Scan for the cell matching the given text and deliver its (X, Y) coordinate at center. 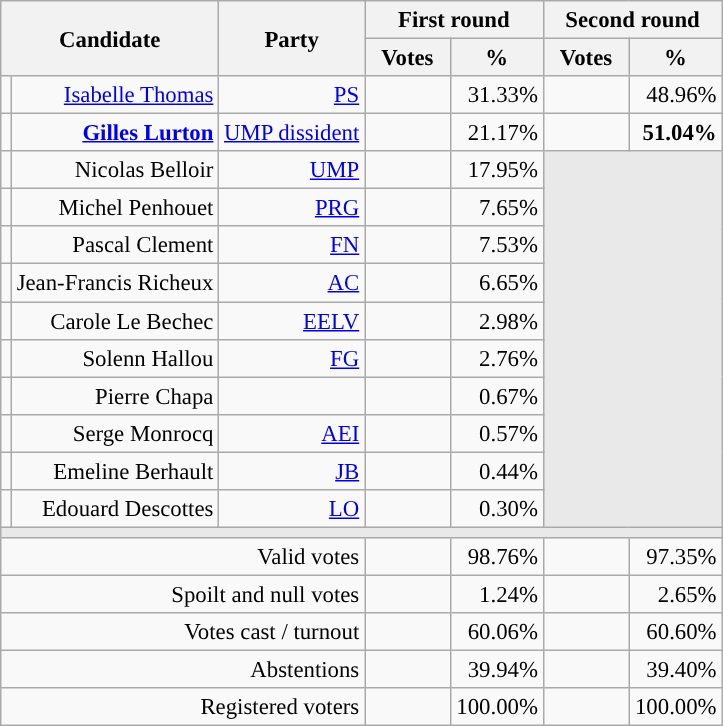
7.65% (496, 208)
2.65% (676, 594)
Serge Monrocq (114, 433)
0.44% (496, 471)
2.76% (496, 358)
FG (292, 358)
Jean-Francis Richeux (114, 283)
Carole Le Bechec (114, 321)
Solenn Hallou (114, 358)
6.65% (496, 283)
Isabelle Thomas (114, 95)
FN (292, 245)
97.35% (676, 557)
39.94% (496, 670)
JB (292, 471)
Abstentions (183, 670)
17.95% (496, 170)
Second round (632, 20)
0.30% (496, 509)
21.17% (496, 133)
Party (292, 38)
PS (292, 95)
51.04% (676, 133)
0.57% (496, 433)
AC (292, 283)
Candidate (110, 38)
Gilles Lurton (114, 133)
EELV (292, 321)
Pascal Clement (114, 245)
Votes cast / turnout (183, 632)
UMP (292, 170)
Nicolas Belloir (114, 170)
Michel Penhouet (114, 208)
0.67% (496, 396)
First round (454, 20)
UMP dissident (292, 133)
39.40% (676, 670)
1.24% (496, 594)
31.33% (496, 95)
60.60% (676, 632)
Spoilt and null votes (183, 594)
AEI (292, 433)
Emeline Berhault (114, 471)
2.98% (496, 321)
Edouard Descottes (114, 509)
98.76% (496, 557)
PRG (292, 208)
48.96% (676, 95)
LO (292, 509)
Registered voters (183, 707)
Pierre Chapa (114, 396)
7.53% (496, 245)
Valid votes (183, 557)
60.06% (496, 632)
